Identify which cell holds the provided text, then report its [x, y] central coordinate. 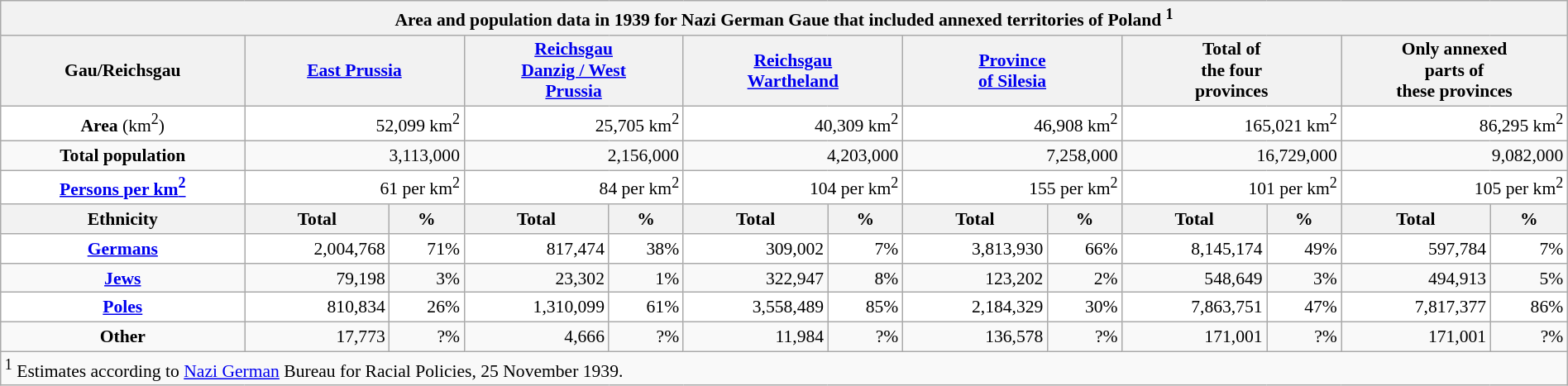
23,302 [536, 279]
Germans [122, 249]
Total population [122, 155]
Jews [122, 279]
817,474 [536, 249]
11,984 [756, 337]
2,156,000 [574, 155]
101 per km2 [1232, 187]
66% [1084, 249]
1,310,099 [536, 307]
Area (km2) [122, 124]
4,203,000 [792, 155]
9,082,000 [1454, 155]
155 per km2 [1012, 187]
Other [122, 337]
86,295 km2 [1454, 124]
71% [427, 249]
52,099 km2 [354, 124]
309,002 [756, 249]
Area and population data in 1939 for Nazi German Gaue that included annexed territories of Poland 1 [784, 18]
Only annexed parts of these provinces [1454, 71]
86% [1528, 307]
61 per km2 [354, 187]
3,113,000 [354, 155]
5% [1528, 279]
49% [1304, 249]
17,773 [318, 337]
7,863,751 [1194, 307]
1% [646, 279]
40,309 km2 [792, 124]
Ethnicity [122, 219]
548,649 [1194, 279]
3,813,930 [974, 249]
Persons per km2 [122, 187]
84 per km2 [574, 187]
322,947 [756, 279]
2% [1084, 279]
46,908 km2 [1012, 124]
Poles [122, 307]
8% [865, 279]
Total of the four provinces [1232, 71]
7,258,000 [1012, 155]
105 per km2 [1454, 187]
16,729,000 [1232, 155]
2,004,768 [318, 249]
85% [865, 307]
Reichsgau Wartheland [792, 71]
30% [1084, 307]
25,705 km2 [574, 124]
136,578 [974, 337]
2,184,329 [974, 307]
7,817,377 [1416, 307]
Gau/Reichsgau [122, 71]
Reichsgau Danzig / West Prussia [574, 71]
165,021 km2 [1232, 124]
79,198 [318, 279]
123,202 [974, 279]
3,558,489 [756, 307]
4,666 [536, 337]
47% [1304, 307]
810,834 [318, 307]
61% [646, 307]
597,784 [1416, 249]
494,913 [1416, 279]
East Prussia [354, 71]
1 Estimates according to Nazi German Bureau for Racial Policies, 25 November 1939. [784, 369]
38% [646, 249]
8,145,174 [1194, 249]
Province of Silesia [1012, 71]
104 per km2 [792, 187]
26% [427, 307]
